From the cell containing the given text, extract its center point as (x, y) coordinate. 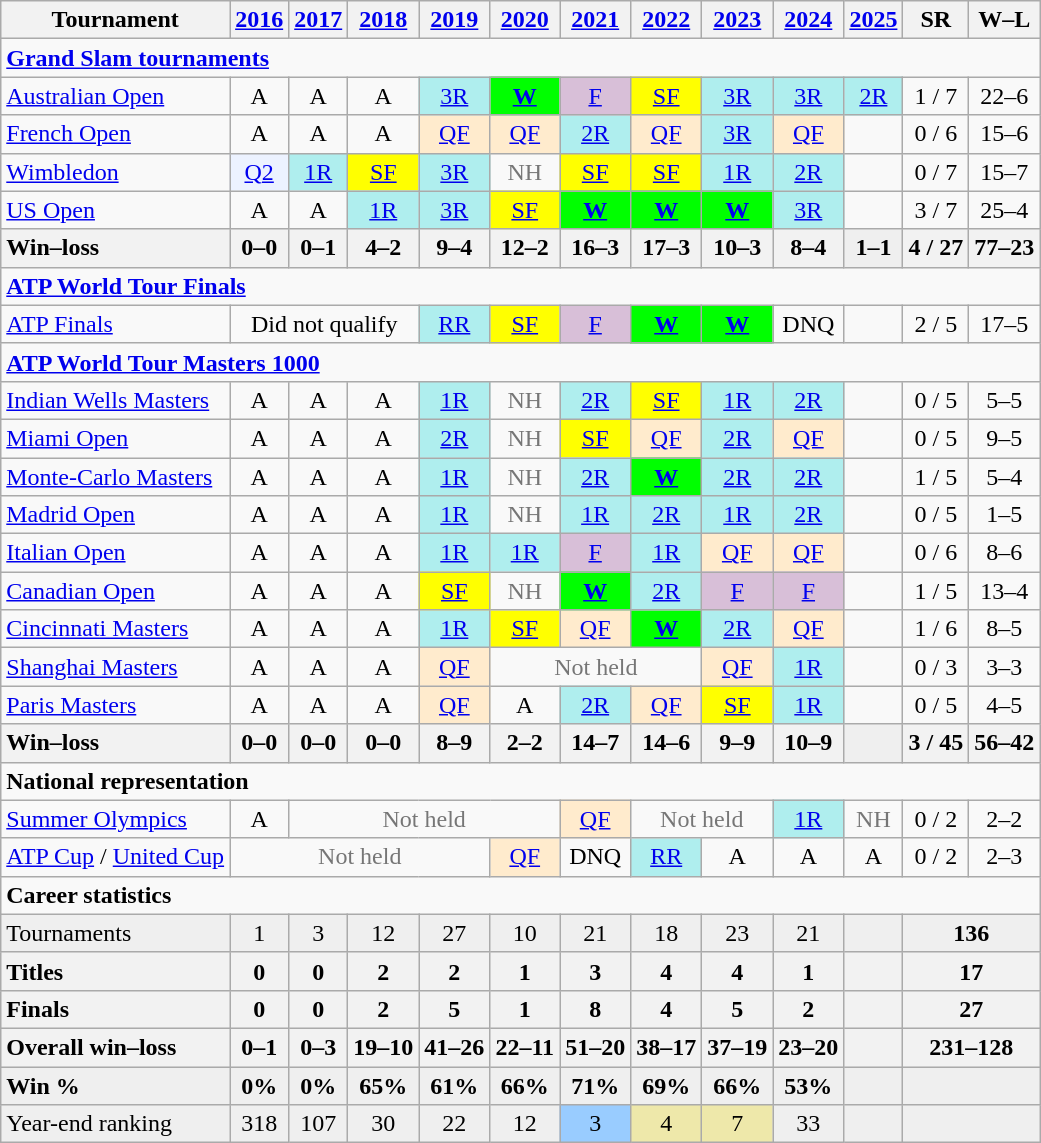
107 (318, 1124)
13–4 (1004, 591)
2–3 (1004, 857)
2025 (874, 20)
77–23 (1004, 248)
2016 (260, 20)
231–128 (972, 1047)
Wimbledon (116, 172)
25–4 (1004, 210)
Career statistics (520, 895)
30 (384, 1124)
National representation (520, 781)
Indian Wells Masters (116, 400)
10 (525, 933)
2 / 5 (936, 324)
16–3 (596, 248)
2019 (454, 20)
23 (738, 933)
Australian Open (116, 96)
W–L (1004, 20)
3 / 45 (936, 743)
41–26 (454, 1047)
2021 (596, 20)
9–9 (738, 743)
15–6 (1004, 134)
Grand Slam tournaments (520, 58)
Cincinnati Masters (116, 629)
ATP Cup / United Cup (116, 857)
17–3 (666, 248)
Summer Olympics (116, 819)
8–9 (454, 743)
4–2 (384, 248)
318 (260, 1124)
5–4 (1004, 477)
38–17 (666, 1047)
5–5 (1004, 400)
9–5 (1004, 438)
37–19 (738, 1047)
8 (596, 1009)
17 (972, 971)
Monte-Carlo Masters (116, 477)
2018 (384, 20)
14–7 (596, 743)
French Open (116, 134)
8–6 (1004, 553)
Tournaments (116, 933)
ATP World Tour Masters 1000 (520, 362)
4 / 27 (936, 248)
2017 (318, 20)
61% (454, 1085)
3 / 7 (936, 210)
US Open (116, 210)
Finals (116, 1009)
2023 (738, 20)
3–3 (1004, 667)
1–5 (1004, 515)
SR (936, 20)
2020 (525, 20)
Paris Masters (116, 705)
22 (454, 1124)
Overall win–loss (116, 1047)
1 / 6 (936, 629)
19–10 (384, 1047)
12–2 (525, 248)
53% (808, 1085)
4–5 (1004, 705)
71% (596, 1085)
ATP Finals (116, 324)
9–4 (454, 248)
Canadian Open (116, 591)
51–20 (596, 1047)
ATP World Tour Finals (520, 286)
0 / 7 (936, 172)
56–42 (1004, 743)
Italian Open (116, 553)
Titles (116, 971)
65% (384, 1085)
1 / 7 (936, 96)
1–1 (874, 248)
0 / 3 (936, 667)
Did not qualify (324, 324)
17–5 (1004, 324)
2022 (666, 20)
69% (666, 1085)
10–3 (738, 248)
2024 (808, 20)
0–3 (318, 1047)
18 (666, 933)
10–9 (808, 743)
14–6 (666, 743)
7 (738, 1124)
8–5 (1004, 629)
22–6 (1004, 96)
8–4 (808, 248)
Win % (116, 1085)
Tournament (116, 20)
23–20 (808, 1047)
33 (808, 1124)
Year-end ranking (116, 1124)
Madrid Open (116, 515)
Shanghai Masters (116, 667)
Miami Open (116, 438)
136 (972, 933)
15–7 (1004, 172)
Q2 (260, 172)
22–11 (525, 1047)
